Locate the cell with the specified text and output its (X, Y) center coordinate. 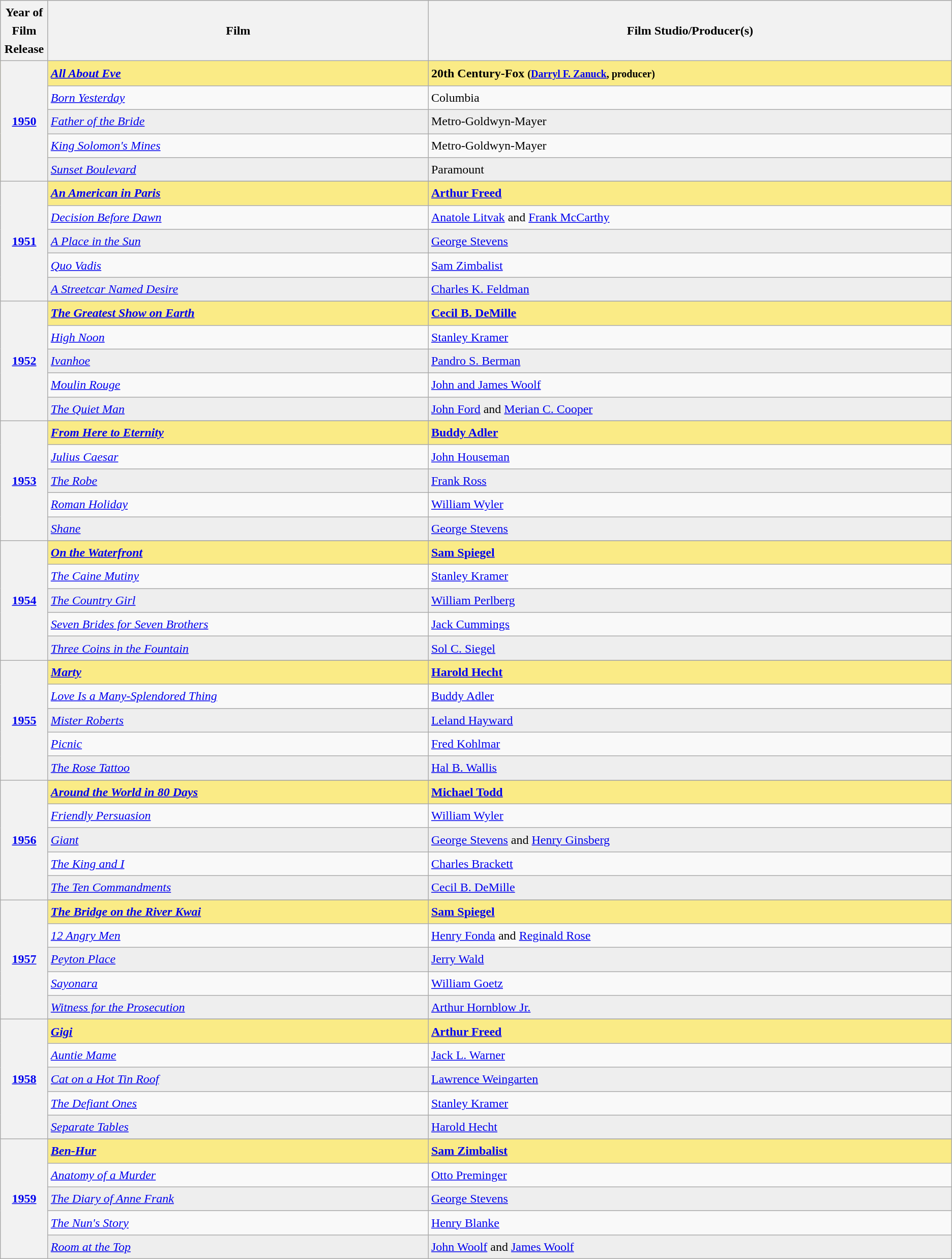
A Streetcar Named Desire (238, 289)
The Defiant Ones (238, 1103)
John Houseman (690, 457)
Seven Brides for Seven Brothers (238, 625)
All About Eve (238, 73)
12 Angry Men (238, 936)
Shane (238, 529)
Lawrence Weingarten (690, 1079)
Cat on a Hot Tin Roof (238, 1079)
1959 (24, 1198)
An American in Paris (238, 193)
The Ten Commandments (238, 887)
20th Century-Fox (Darryl F. Zanuck, producer) (690, 73)
The Diary of Anne Frank (238, 1198)
The Greatest Show on Earth (238, 313)
The Robe (238, 480)
Henry Fonda and Reginald Rose (690, 936)
Henry Blanke (690, 1223)
Sol C. Siegel (690, 648)
High Noon (238, 337)
Paramount (690, 170)
Love Is a Many-Splendored Thing (238, 696)
Michael Todd (690, 792)
Around the World in 80 Days (238, 792)
1954 (24, 600)
The Country Girl (238, 600)
Auntie Mame (238, 1055)
The Caine Mutiny (238, 577)
1955 (24, 720)
William Goetz (690, 984)
The King and I (238, 864)
Fred Kohlmar (690, 744)
Witness for the Prosecution (238, 1007)
Marty (238, 672)
1951 (24, 241)
Decision Before Dawn (238, 218)
Hal B. Wallis (690, 768)
1953 (24, 480)
Ivanhoe (238, 361)
On the Waterfront (238, 552)
John Ford and Merian C. Cooper (690, 409)
Jack L. Warner (690, 1055)
John Woolf and James Woolf (690, 1246)
Quo Vadis (238, 266)
Friendly Persuasion (238, 816)
Year of Film Release (24, 31)
Giant (238, 839)
Sunset Boulevard (238, 170)
Anatomy of a Murder (238, 1175)
Gigi (238, 1032)
Mister Roberts (238, 720)
Charles K. Feldman (690, 289)
The Bridge on the River Kwai (238, 912)
Picnic (238, 744)
The Rose Tattoo (238, 768)
Roman Holiday (238, 505)
Film Studio/Producer(s) (690, 31)
From Here to Eternity (238, 432)
King Solomon's Mines (238, 145)
Three Coins in the Fountain (238, 648)
Pandro S. Berman (690, 361)
William Perlberg (690, 600)
Moulin Rouge (238, 385)
Sayonara (238, 984)
Father of the Bride (238, 121)
John and James Woolf (690, 385)
Film (238, 31)
Born Yesterday (238, 98)
Otto Preminger (690, 1175)
The Nun's Story (238, 1223)
Ben-Hur (238, 1151)
Room at the Top (238, 1246)
Jack Cummings (690, 625)
1950 (24, 121)
Jerry Wald (690, 959)
A Place in the Sun (238, 241)
1958 (24, 1079)
Columbia (690, 98)
Peyton Place (238, 959)
George Stevens and Henry Ginsberg (690, 839)
1957 (24, 959)
Julius Caesar (238, 457)
Leland Hayward (690, 720)
1956 (24, 839)
The Quiet Man (238, 409)
Frank Ross (690, 480)
Charles Brackett (690, 864)
Anatole Litvak and Frank McCarthy (690, 218)
1952 (24, 361)
Arthur Hornblow Jr. (690, 1007)
Separate Tables (238, 1127)
